Determine the (X, Y) coordinate at the center of the cell enclosing the given text.  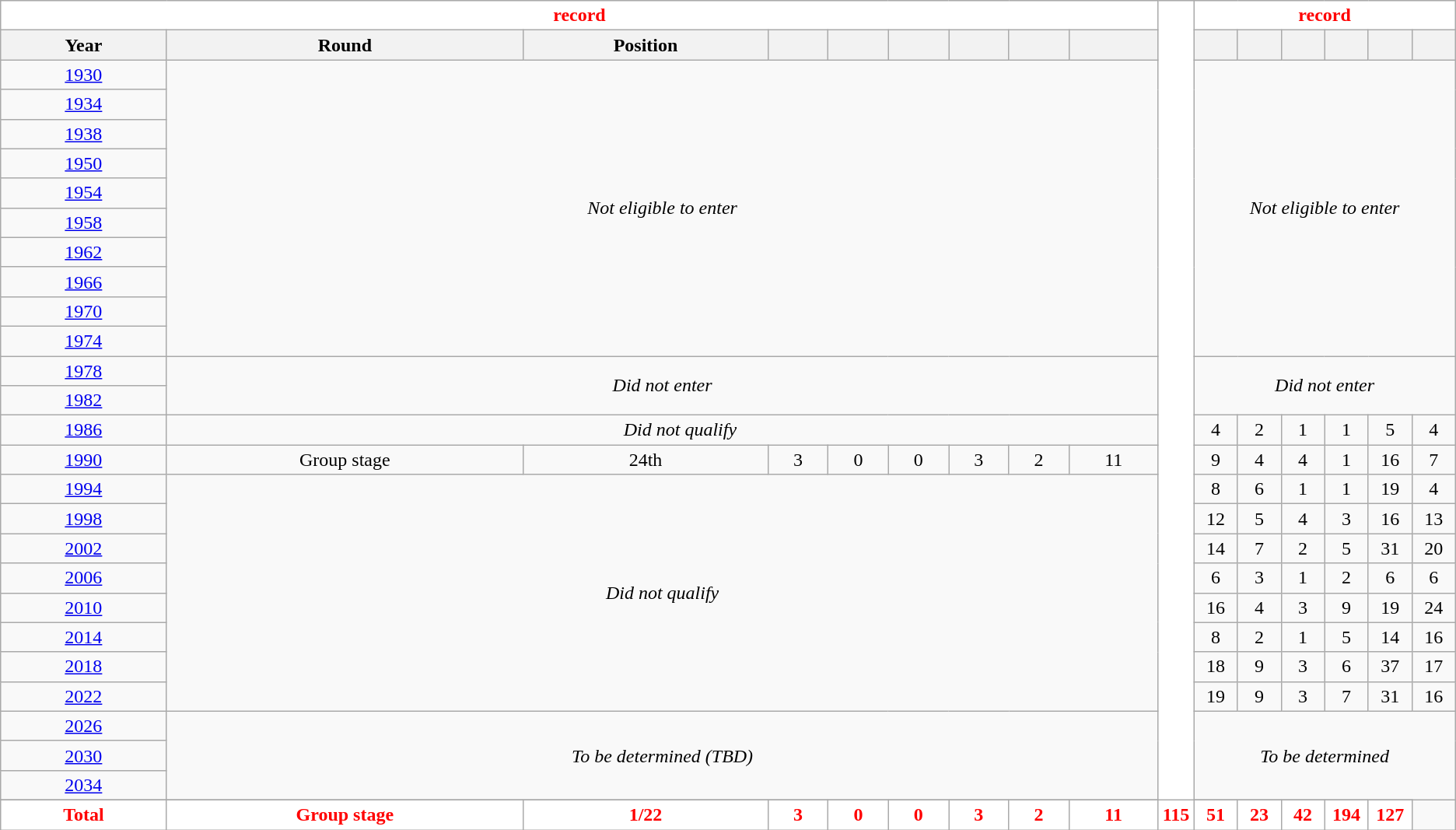
1962 (84, 252)
Position (646, 45)
17 (1433, 667)
24th (646, 460)
2034 (84, 785)
2010 (84, 608)
1998 (84, 519)
51 (1216, 814)
2002 (84, 548)
194 (1346, 814)
1986 (84, 430)
2006 (84, 578)
2014 (84, 637)
1930 (84, 75)
1958 (84, 222)
1954 (84, 193)
18 (1216, 667)
42 (1303, 814)
Round (345, 45)
1994 (84, 489)
37 (1390, 667)
1974 (84, 341)
Year (84, 45)
2026 (84, 726)
1970 (84, 311)
12 (1216, 519)
2018 (84, 667)
1938 (84, 134)
2030 (84, 755)
1966 (84, 282)
20 (1433, 548)
23 (1259, 814)
127 (1390, 814)
13 (1433, 519)
1934 (84, 104)
1/22 (646, 814)
1982 (84, 401)
To be determined (1325, 755)
To be determined (TBD) (663, 755)
1990 (84, 460)
115 (1176, 814)
24 (1433, 608)
Total (84, 814)
1950 (84, 163)
2022 (84, 696)
1978 (84, 371)
